Provide the (x, y) coordinate of the cell's center where the given text is located.  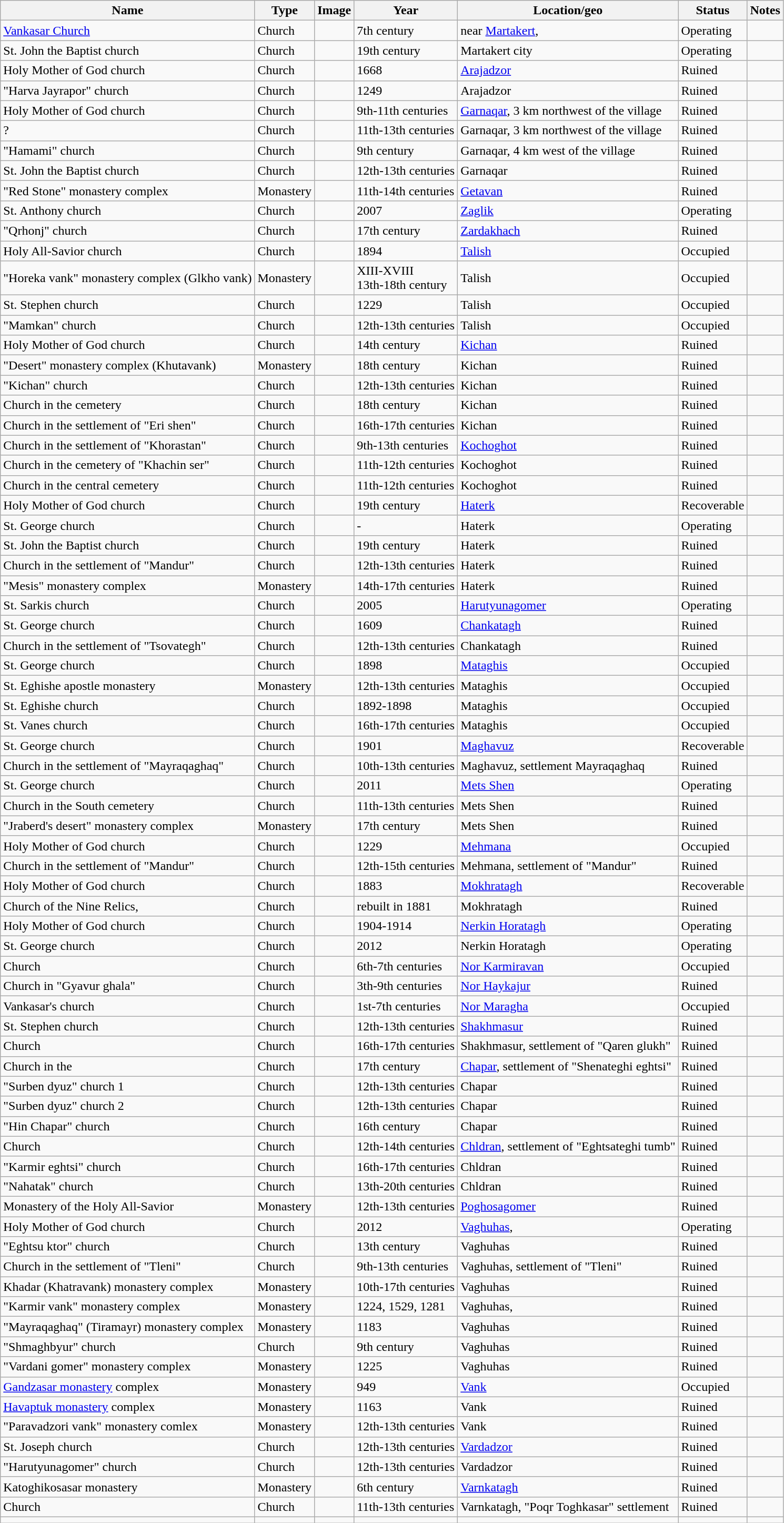
Name (127, 11)
9th-11th centuries (406, 111)
Getavan (568, 191)
"Hin Chapar" church (127, 1126)
6th-7th centuries (406, 966)
"Paravadzori vank" monastery comlex (127, 1427)
- (406, 525)
1st-7th centuries (406, 1006)
Garnaqar, 4 km west of the village (568, 151)
"Vardani gomer" monastery complex (127, 1367)
1224, 1529, 1281 (406, 1307)
3th-9th centuries (406, 986)
"Shmaghbyur" church (127, 1347)
Maghavuz, settlement Mayraqaghaq (568, 766)
Year (406, 11)
7th century (406, 31)
1901 (406, 746)
6th century (406, 1487)
Varnkatagh, "Poqr Toghkasar" settlement (568, 1507)
Poghosagomer (568, 1206)
Church in the South cemetery (127, 806)
Vankasar's church (127, 1006)
St. Anthony church (127, 211)
Varnkatagh (568, 1487)
11th-14th centuries (406, 191)
Church in the settlement of "Khorastan" (127, 445)
Vaghuhas, settlement of "Tleni" (568, 1267)
"Surben dyuz" church 1 (127, 1086)
Church of the Nine Relics, (127, 906)
Martakert city (568, 51)
Monastery of the Holy All-Savior (127, 1206)
Image (335, 11)
Katoghikosasar monastery (127, 1487)
near Martakert, (568, 31)
Church in "Gyavur ghala" (127, 986)
1892-1898 (406, 706)
Shakhmasur (568, 1026)
2011 (406, 786)
1883 (406, 886)
Church in the settlement of "Tsovategh" (127, 646)
Type (285, 11)
"Karmir eghtsi" church (127, 1166)
Notes (765, 11)
13th-20th centuries (406, 1186)
Mehmana, settlement of "Mandur" (568, 866)
Church in the cemetery (127, 405)
"Eghtsu ktor" church (127, 1247)
Zardakhach (568, 231)
Status (712, 11)
Church in the settlement of "Mayraqaghaq" (127, 766)
1249 (406, 91)
Church in the settlement of "Eri shen" (127, 425)
Havaptuk monastery complex (127, 1407)
Church in the (127, 1066)
13th century (406, 1247)
St. Eghishe church (127, 706)
1904-1914 (406, 926)
rebuilt in 1881 (406, 906)
949 (406, 1387)
XIII-XVIII13th-18th century (406, 278)
Mehmana (568, 846)
2007 (406, 211)
1898 (406, 666)
Location/geo (568, 11)
Church in the central cemetery (127, 485)
12th-14th centuries (406, 1146)
1609 (406, 626)
Nor Maragha (568, 1006)
St. Joseph church (127, 1447)
"Harutyunagomer" church (127, 1467)
1163 (406, 1407)
"Horeka vank" monastery complex (Glkho vank) (127, 278)
Maghavuz (568, 746)
10th-13th centuries (406, 766)
Shakhmasur, settlement of "Qaren glukh" (568, 1046)
"Surben dyuz" church 2 (127, 1106)
St. Eghishe apostle monastery (127, 686)
12th-15th centuries (406, 866)
Harutyunagomer (568, 606)
? (127, 131)
Gandzasar monastery complex (127, 1387)
"Mesis" monastery complex (127, 586)
St. Vanes church (127, 726)
"Nahatak" church (127, 1186)
Chapar, settlement of "Shenateghi eghtsi" (568, 1066)
Church in the cemetery of "Khachin ser" (127, 465)
"Harva Jayrapor" church (127, 91)
16th century (406, 1126)
Nor Haykajur (568, 986)
St. Sarkis church (127, 606)
Chldran, settlement of "Eghtsateghi tumb" (568, 1146)
"Red Stone" monastery complex (127, 191)
"Kichan" church (127, 385)
Khadar (Khatravank) monastery complex (127, 1287)
"Jraberd's desert" monastery complex (127, 826)
"Mamkan" church (127, 325)
Zaglik (568, 211)
10th-17th centuries (406, 1287)
"Hamami" church (127, 151)
14th-17th centuries (406, 586)
1225 (406, 1367)
1183 (406, 1327)
Vankasar Church (127, 31)
Holy All-Savior church (127, 251)
Garnaqar (568, 171)
"Qrhonj" church (127, 231)
14th century (406, 345)
Church in the settlement of "Tleni" (127, 1267)
2005 (406, 606)
1668 (406, 71)
"Desert" monastery complex (Khutavank) (127, 365)
"Karmir vank" monastery complex (127, 1307)
"Mayraqaghaq" (Tiramayr) monastery complex (127, 1327)
Nor Karmiravan (568, 966)
1894 (406, 251)
